Search for the cell housing the specified text and yield its (X, Y) center coordinate. 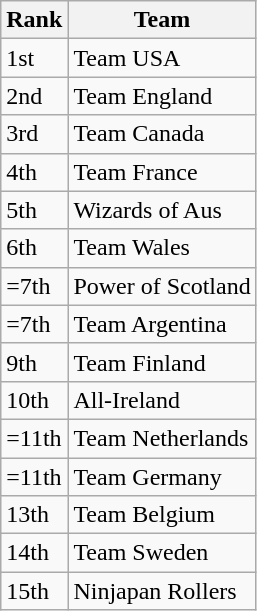
15th (34, 591)
Rank (34, 20)
5th (34, 210)
Team Argentina (162, 324)
Wizards of Aus (162, 210)
14th (34, 553)
Power of Scotland (162, 286)
3rd (34, 134)
1st (34, 58)
9th (34, 362)
4th (34, 172)
13th (34, 515)
Team Netherlands (162, 438)
Team Finland (162, 362)
Ninjapan Rollers (162, 591)
10th (34, 400)
2nd (34, 96)
Team Belgium (162, 515)
Team (162, 20)
Team Canada (162, 134)
6th (34, 248)
Team England (162, 96)
Team Germany (162, 477)
Team Sweden (162, 553)
All-Ireland (162, 400)
Team France (162, 172)
Team USA (162, 58)
Team Wales (162, 248)
